Detect which cell encompasses the target text, then output its (X, Y) center coordinate. 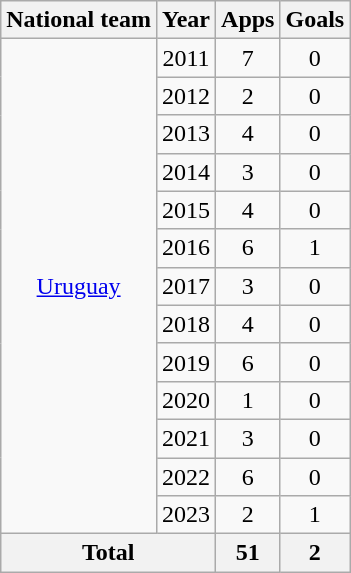
Uruguay (79, 286)
2020 (186, 400)
2018 (186, 324)
2013 (186, 134)
7 (248, 58)
Goals (315, 20)
Total (108, 553)
51 (248, 553)
2023 (186, 515)
2011 (186, 58)
2019 (186, 362)
2014 (186, 172)
2016 (186, 248)
2022 (186, 477)
National team (79, 20)
2021 (186, 438)
Apps (248, 20)
2012 (186, 96)
2015 (186, 210)
2017 (186, 286)
Year (186, 20)
